Determine the (X, Y) coordinate at the center of the cell enclosing the given text.  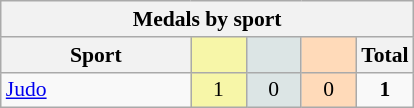
Medals by sport (208, 19)
Total (384, 55)
Judo (96, 90)
Sport (96, 55)
